For the text-containing cell, return its midpoint in (x, y) coordinate format. 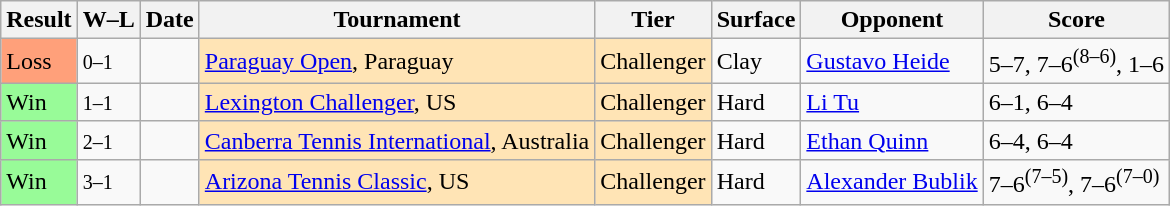
Arizona Tennis Classic, US (396, 182)
Alexander Bublik (892, 182)
5–7, 7–6(8–6), 1–6 (1076, 62)
Clay (756, 62)
6–4, 6–4 (1076, 140)
Score (1076, 20)
Loss (39, 62)
3–1 (108, 182)
Result (39, 20)
Tier (653, 20)
Tournament (396, 20)
7–6(7–5), 7–6(7–0) (1076, 182)
6–1, 6–4 (1076, 102)
Opponent (892, 20)
0–1 (108, 62)
Ethan Quinn (892, 140)
Lexington Challenger, US (396, 102)
1–1 (108, 102)
Canberra Tennis International, Australia (396, 140)
Gustavo Heide (892, 62)
W–L (108, 20)
2–1 (108, 140)
Paraguay Open, Paraguay (396, 62)
Li Tu (892, 102)
Surface (756, 20)
Date (170, 20)
